Detect which cell encompasses the target text, then output its (x, y) center coordinate. 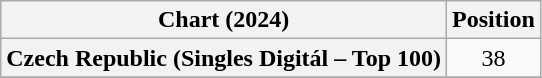
Position (494, 20)
Chart (2024) (224, 20)
38 (494, 58)
Czech Republic (Singles Digitál – Top 100) (224, 58)
